Search for the cell housing the specified text and yield its (x, y) center coordinate. 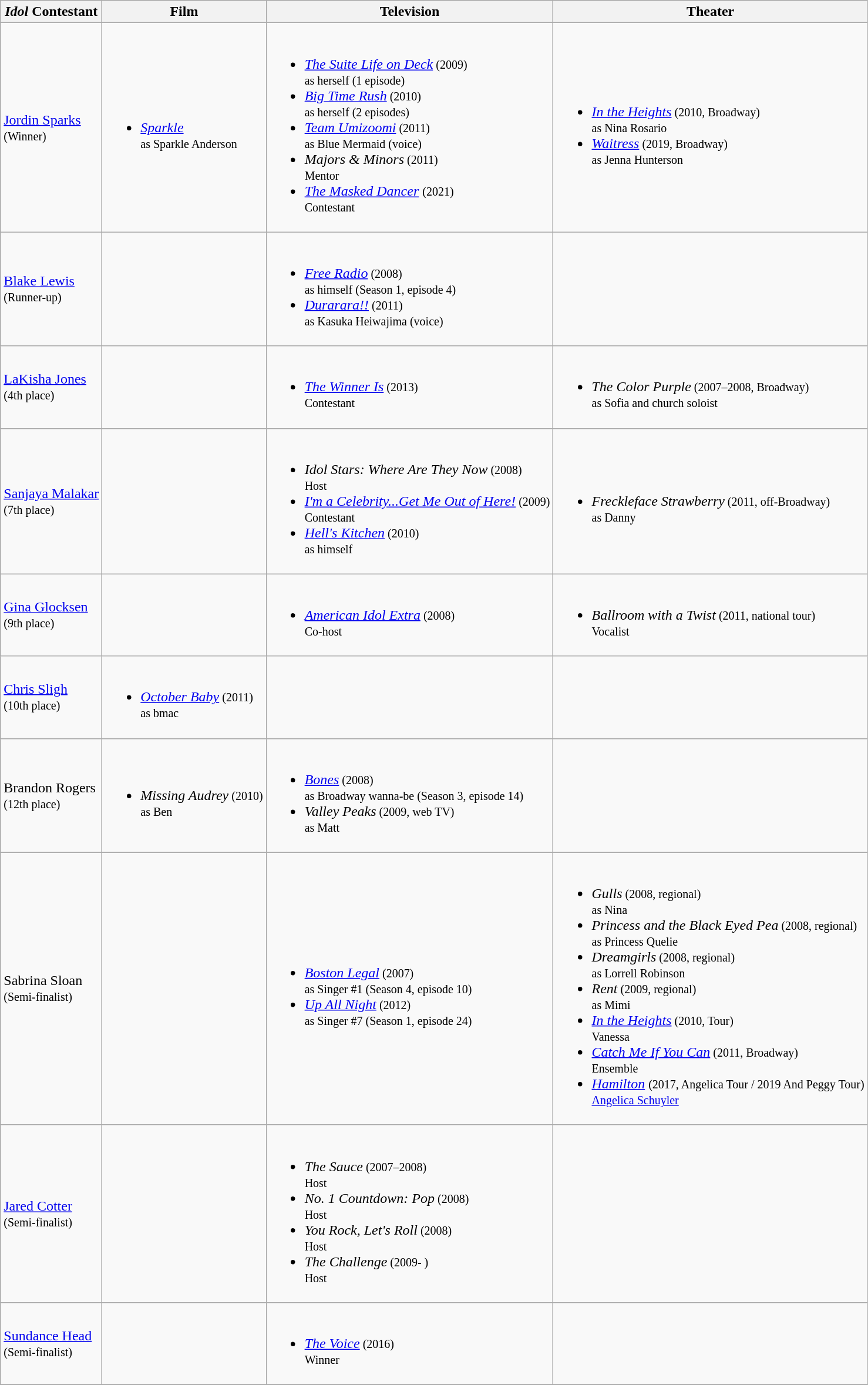
Free Radio (2008)as himself (Season 1, episode 4)Durarara!! (2011)as Kasuka Heiwajima (voice) (410, 289)
Freckleface Strawberry (2011, off-Broadway)as Danny (711, 501)
Sanjaya Malakar(7th place) (52, 501)
Jordin Sparks(Winner) (52, 127)
In the Heights (2010, Broadway)as Nina RosarioWaitress (2019, Broadway) as Jenna Hunterson (711, 127)
Missing Audrey (2010)as Ben (184, 795)
Sabrina Sloan(Semi-finalist) (52, 989)
Ballroom with a Twist (2011, national tour)Vocalist (711, 615)
American Idol Extra (2008)Co-host (410, 615)
Chris Sligh(10th place) (52, 697)
Idol Stars: Where Are They Now (2008) HostI'm a Celebrity...Get Me Out of Here! (2009)ContestantHell's Kitchen (2010) as himself (410, 501)
LaKisha Jones(4th place) (52, 387)
Theater (711, 12)
The Color Purple (2007–2008, Broadway)as Sofia and church soloist (711, 387)
The Winner Is (2013)Contestant (410, 387)
Gina Glocksen(9th place) (52, 615)
October Baby (2011)as bmac (184, 697)
The Sauce (2007–2008)HostNo. 1 Countdown: Pop (2008)HostYou Rock, Let's Roll (2008)HostThe Challenge (2009- ) Host (410, 1213)
The Voice (2016)Winner (410, 1343)
Idol Contestant (52, 12)
Jared Cotter(Semi-finalist) (52, 1213)
Sparkleas Sparkle Anderson (184, 127)
Brandon Rogers(12th place) (52, 795)
Bones (2008)as Broadway wanna-be (Season 3, episode 14)Valley Peaks (2009, web TV)as Matt (410, 795)
Film (184, 12)
Sundance Head(Semi-finalist) (52, 1343)
Boston Legal (2007)as Singer #1 (Season 4, episode 10)Up All Night (2012)as Singer #7 (Season 1, episode 24) (410, 989)
Blake Lewis(Runner-up) (52, 289)
Television (410, 12)
